Return the [X, Y] coordinate for the center point of the cell that contains the specified text.  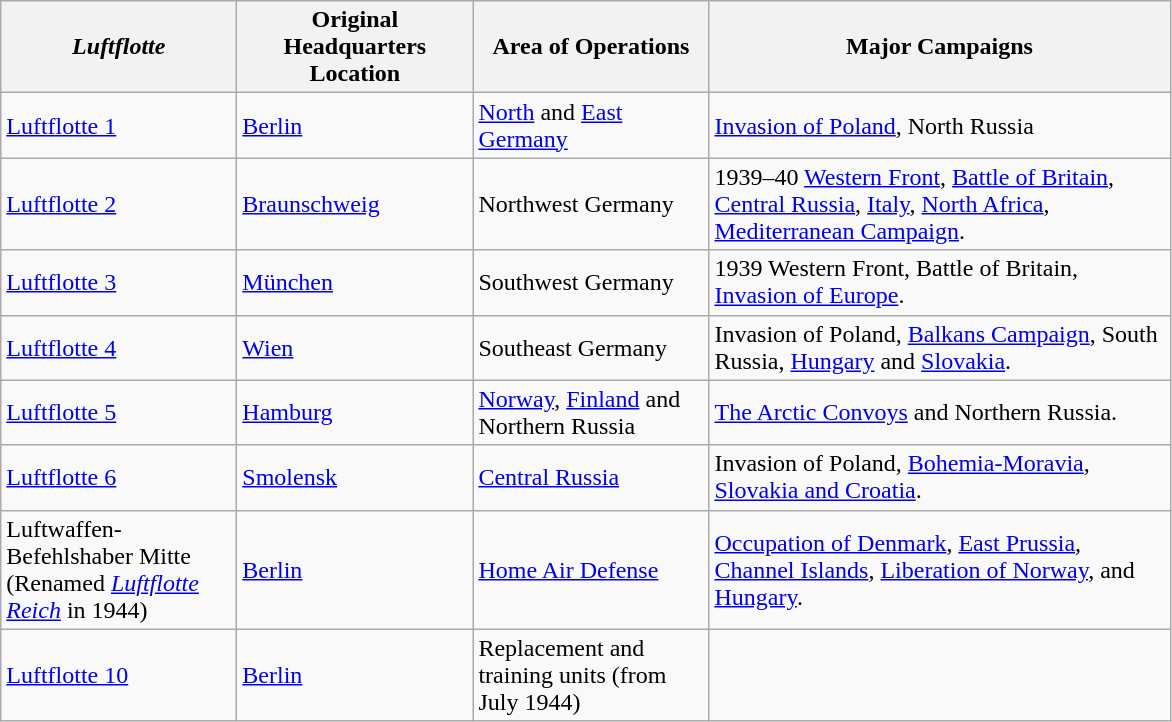
Southwest Germany [591, 282]
Central Russia [591, 478]
Southeast Germany [591, 348]
Luftwaffen-Befehlshaber Mitte (Renamed Luftflotte Reich in 1944) [119, 570]
München [355, 282]
Luftflotte [119, 47]
Home Air Defense [591, 570]
1939–40 Western Front, Battle of Britain, Central Russia, Italy, North Africa, Mediterranean Campaign. [940, 204]
Major Campaigns [940, 47]
Original Headquarters Location [355, 47]
The Arctic Convoys and Northern Russia. [940, 412]
Luftflotte 6 [119, 478]
1939 Western Front, Battle of Britain, Invasion of Europe. [940, 282]
Luftflotte 2 [119, 204]
Invasion of Poland, Bohemia-Moravia, Slovakia and Croatia. [940, 478]
Norway, Finland and Northern Russia [591, 412]
Hamburg [355, 412]
Occupation of Denmark, East Prussia, Channel Islands, Liberation of Norway, and Hungary. [940, 570]
Wien [355, 348]
Luftflotte 4 [119, 348]
Area of Operations [591, 47]
Smolensk [355, 478]
North and East Germany [591, 126]
Invasion of Poland, North Russia [940, 126]
Luftflotte 3 [119, 282]
Replacement and training units (from July 1944) [591, 675]
Invasion of Poland, Balkans Campaign, South Russia, Hungary and Slovakia. [940, 348]
Luftflotte 10 [119, 675]
Braunschweig [355, 204]
Luftflotte 5 [119, 412]
Northwest Germany [591, 204]
Luftflotte 1 [119, 126]
